Pinpoint the cell where the given text exists, returning its [X, Y] midpoint coordinate. 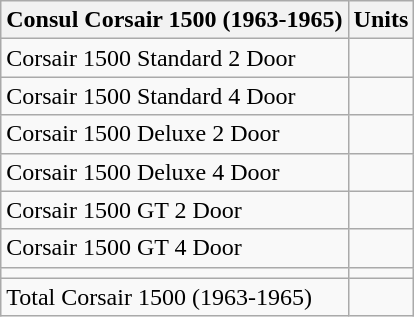
Corsair 1500 Standard 2 Door [174, 58]
Corsair 1500 Standard 4 Door [174, 96]
Corsair 1500 Deluxe 4 Door [174, 172]
Total Corsair 1500 (1963-1965) [174, 297]
Consul Corsair 1500 (1963-1965) [174, 20]
Corsair 1500 GT 2 Door [174, 210]
Corsair 1500 Deluxe 2 Door [174, 134]
Corsair 1500 GT 4 Door [174, 248]
Units [381, 20]
